Scan for the cell matching the given text and deliver its (x, y) coordinate at center. 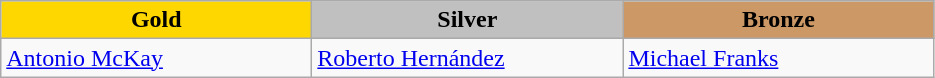
Michael Franks (778, 58)
Bronze (778, 20)
Silver (468, 20)
Gold (156, 20)
Roberto Hernández (468, 58)
Antonio McKay (156, 58)
